Capture the cell that displays the provided text and extract its [x, y] central coordinate. 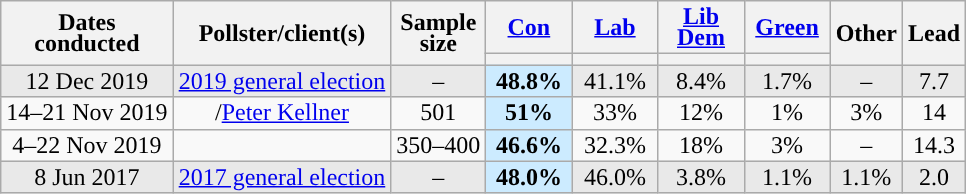
1% [787, 113]
2.0 [934, 177]
501 [438, 113]
4–22 Nov 2019 [87, 145]
2017 general election [282, 177]
14–21 Nov 2019 [87, 113]
32.3% [615, 145]
Samplesize [438, 33]
12 Dec 2019 [87, 81]
33% [615, 113]
8 Jun 2017 [87, 177]
Datesconducted [87, 33]
Con [529, 28]
2019 general election [282, 81]
Pollster/client(s) [282, 33]
48.0% [529, 177]
350–400 [438, 145]
3.8% [701, 177]
41.1% [615, 81]
51% [529, 113]
14.3 [934, 145]
18% [701, 145]
/Peter Kellner [282, 113]
48.8% [529, 81]
Lab [615, 28]
7.7 [934, 81]
1.7% [787, 81]
46.0% [615, 177]
12% [701, 113]
Lead [934, 33]
Other [866, 33]
14 [934, 113]
8.4% [701, 81]
Lib Dem [701, 28]
Green [787, 28]
46.6% [529, 145]
